Identify which cell holds the provided text, then report its (X, Y) central coordinate. 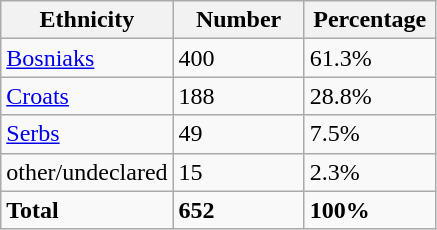
188 (238, 96)
Bosniaks (87, 58)
61.3% (370, 58)
Serbs (87, 134)
49 (238, 134)
15 (238, 172)
Percentage (370, 20)
400 (238, 58)
2.3% (370, 172)
Croats (87, 96)
7.5% (370, 134)
28.8% (370, 96)
Number (238, 20)
Ethnicity (87, 20)
100% (370, 210)
Total (87, 210)
other/undeclared (87, 172)
652 (238, 210)
